Return the [x, y] coordinate for the center point of the cell that contains the specified text.  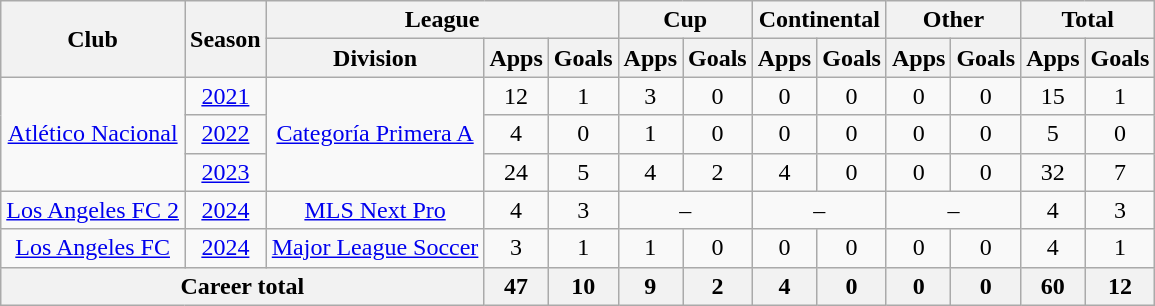
15 [1053, 96]
Categoría Primera A [375, 134]
10 [583, 286]
Continental [819, 20]
Division [375, 58]
Cup [685, 20]
47 [516, 286]
Season [225, 39]
2021 [225, 96]
24 [516, 172]
9 [650, 286]
Los Angeles FC 2 [93, 210]
MLS Next Pro [375, 210]
League [442, 20]
32 [1053, 172]
Major League Soccer [375, 248]
7 [1120, 172]
Career total [242, 286]
Other [953, 20]
2022 [225, 134]
Los Angeles FC [93, 248]
2023 [225, 172]
Club [93, 39]
Atlético Nacional [93, 134]
Total [1088, 20]
60 [1053, 286]
